Output the (X, Y) coordinate of the center of the cell containing the given text.  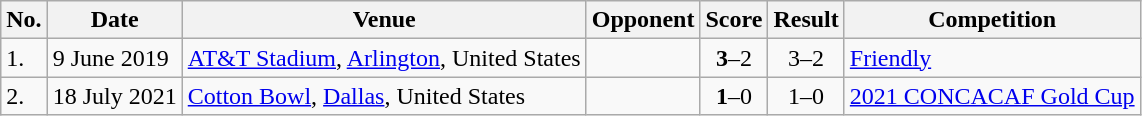
Result (806, 20)
No. (24, 20)
Date (114, 20)
18 July 2021 (114, 96)
Opponent (643, 20)
Score (734, 20)
Friendly (992, 58)
Cotton Bowl, Dallas, United States (384, 96)
2021 CONCACAF Gold Cup (992, 96)
2. (24, 96)
AT&T Stadium, Arlington, United States (384, 58)
Competition (992, 20)
9 June 2019 (114, 58)
Venue (384, 20)
1. (24, 58)
